Scan for the cell matching the given text and deliver its [x, y] coordinate at center. 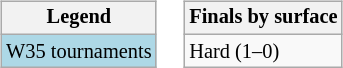
Hard (1–0) [263, 51]
Legend [78, 18]
W35 tournaments [78, 51]
Finals by surface [263, 18]
